Provide the [X, Y] coordinate of the cell's center where the given text is located.  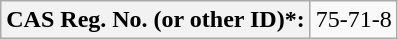
CAS Reg. No. (or other ID)*: [156, 20]
75-71-8 [354, 20]
